From the cell containing the given text, extract its center point as (x, y) coordinate. 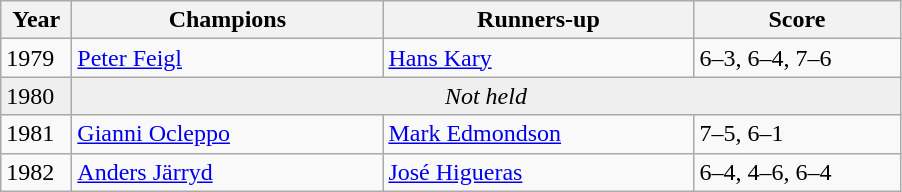
1982 (36, 172)
1979 (36, 58)
Hans Kary (538, 58)
Champions (228, 20)
Runners-up (538, 20)
Gianni Ocleppo (228, 134)
Peter Feigl (228, 58)
Score (797, 20)
1980 (36, 96)
6–4, 4–6, 6–4 (797, 172)
Anders Järryd (228, 172)
6–3, 6–4, 7–6 (797, 58)
José Higueras (538, 172)
Mark Edmondson (538, 134)
7–5, 6–1 (797, 134)
Not held (486, 96)
1981 (36, 134)
Year (36, 20)
